Extract the [X, Y] coordinate from the center of the cell holding the provided text.  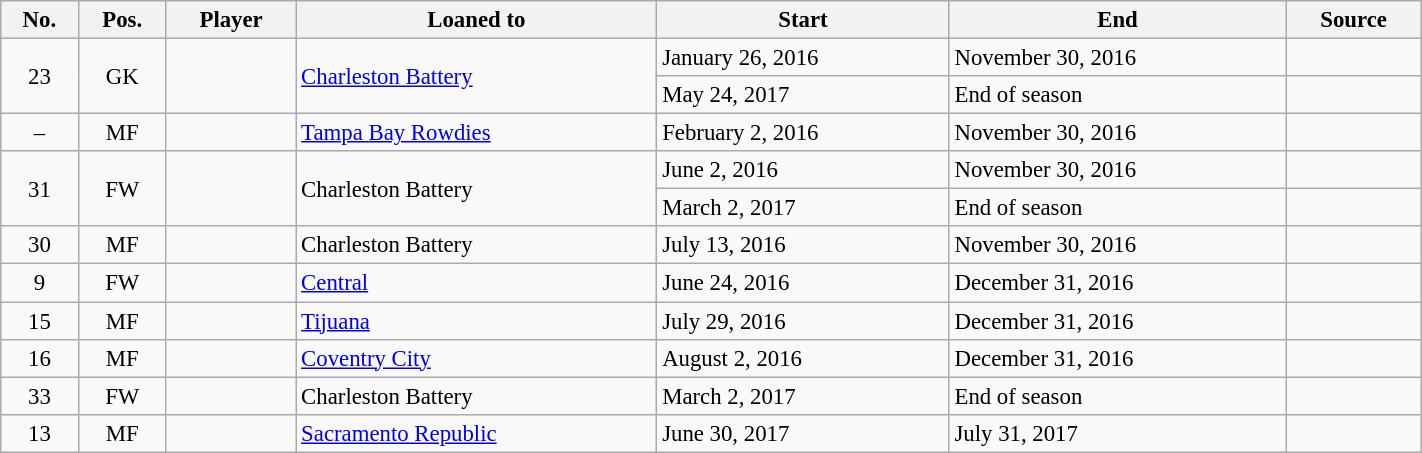
July 29, 2016 [803, 321]
15 [40, 321]
– [40, 133]
January 26, 2016 [803, 58]
Tampa Bay Rowdies [476, 133]
Loaned to [476, 20]
February 2, 2016 [803, 133]
June 24, 2016 [803, 283]
Player [230, 20]
23 [40, 76]
Start [803, 20]
June 2, 2016 [803, 170]
9 [40, 283]
Sacramento Republic [476, 433]
13 [40, 433]
August 2, 2016 [803, 358]
Source [1354, 20]
July 13, 2016 [803, 245]
Tijuana [476, 321]
GK [122, 76]
30 [40, 245]
16 [40, 358]
Coventry City [476, 358]
Central [476, 283]
July 31, 2017 [1118, 433]
No. [40, 20]
June 30, 2017 [803, 433]
End [1118, 20]
33 [40, 396]
May 24, 2017 [803, 95]
Pos. [122, 20]
31 [40, 188]
